Output the (X, Y) coordinate of the center of the cell containing the given text.  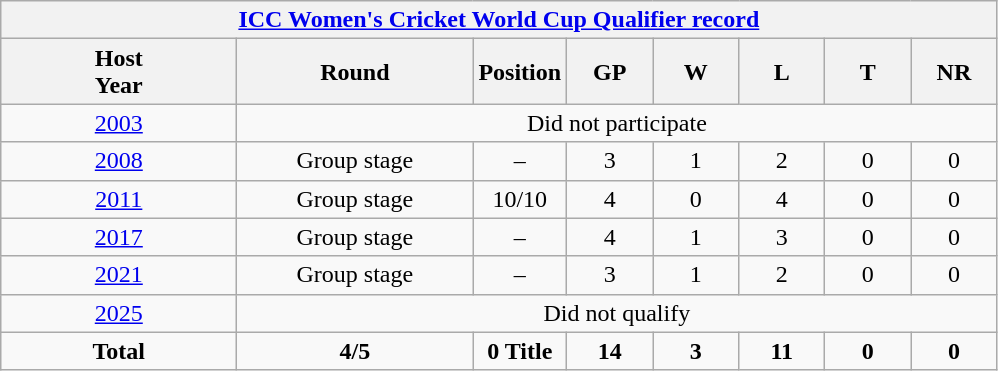
NR (954, 72)
Position (520, 72)
GP (610, 72)
Did not qualify (617, 313)
W (696, 72)
Total (119, 351)
2011 (119, 199)
2008 (119, 161)
HostYear (119, 72)
ICC Women's Cricket World Cup Qualifier record (499, 20)
0 Title (520, 351)
Did not participate (617, 123)
2021 (119, 275)
T (868, 72)
14 (610, 351)
2025 (119, 313)
L (782, 72)
Round (355, 72)
4/5 (355, 351)
2003 (119, 123)
2017 (119, 237)
10/10 (520, 199)
11 (782, 351)
